Pinpoint the cell where the given text exists, returning its (x, y) midpoint coordinate. 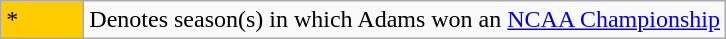
Denotes season(s) in which Adams won an NCAA Championship (405, 20)
* (42, 20)
